Identify which cell holds the provided text, then report its (x, y) central coordinate. 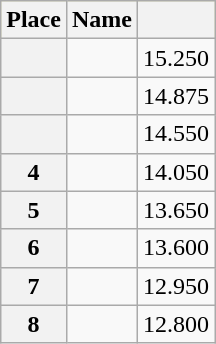
4 (34, 172)
14.050 (176, 172)
Place (34, 20)
7 (34, 286)
13.650 (176, 210)
Name (102, 20)
14.875 (176, 96)
8 (34, 324)
12.950 (176, 286)
13.600 (176, 248)
14.550 (176, 134)
15.250 (176, 58)
5 (34, 210)
6 (34, 248)
12.800 (176, 324)
